Determine the (x, y) coordinate at the center of the cell enclosing the given text.  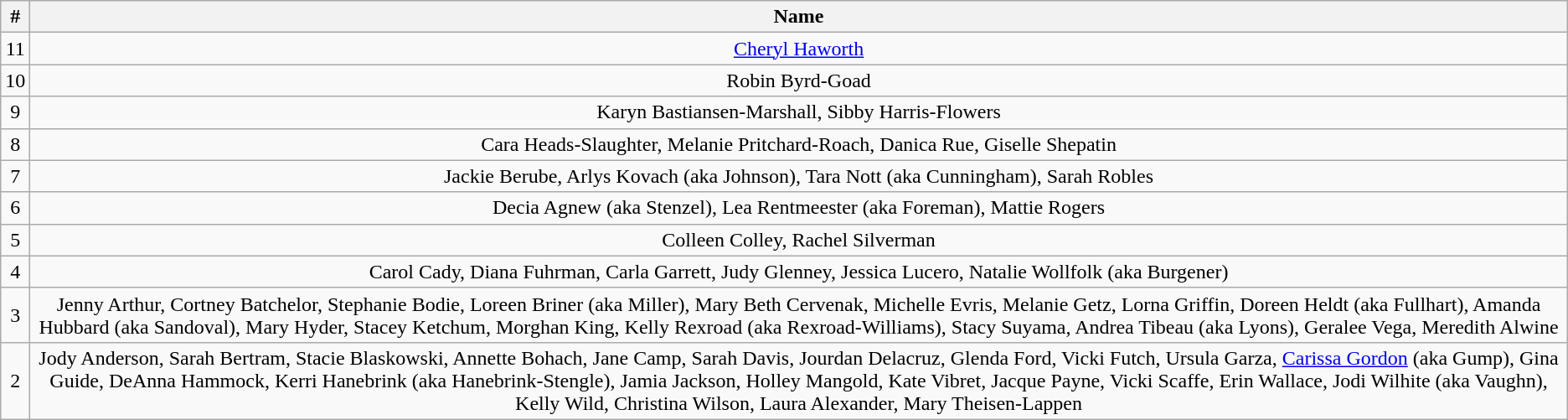
8 (15, 144)
2 (15, 381)
9 (15, 112)
Colleen Colley, Rachel Silverman (799, 240)
Name (799, 17)
Karyn Bastiansen-Marshall, Sibby Harris-Flowers (799, 112)
Decia Agnew (aka Stenzel), Lea Rentmeester (aka Foreman), Mattie Rogers (799, 208)
5 (15, 240)
Carol Cady, Diana Fuhrman, Carla Garrett, Judy Glenney, Jessica Lucero, Natalie Wollfolk (aka Burgener) (799, 272)
Cheryl Haworth (799, 49)
Jackie Berube, Arlys Kovach (aka Johnson), Tara Nott (aka Cunningham), Sarah Robles (799, 176)
3 (15, 315)
7 (15, 176)
11 (15, 49)
10 (15, 80)
4 (15, 272)
Cara Heads-Slaughter, Melanie Pritchard-Roach, Danica Rue, Giselle Shepatin (799, 144)
6 (15, 208)
# (15, 17)
Robin Byrd-Goad (799, 80)
